From the cell containing the given text, extract its center point as (x, y) coordinate. 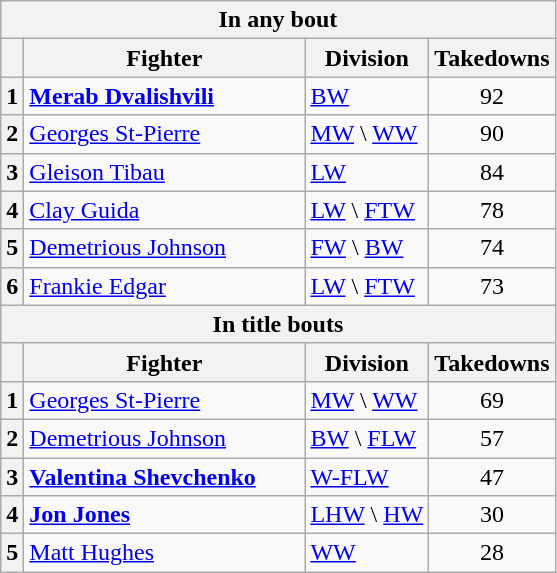
30 (492, 515)
FW \ BW (367, 248)
90 (492, 134)
84 (492, 172)
47 (492, 477)
74 (492, 248)
73 (492, 286)
Clay Guida (164, 210)
Gleison Tibau (164, 172)
57 (492, 438)
Matt Hughes (164, 553)
LW (367, 172)
In title bouts (278, 324)
W-FLW (367, 477)
Merab Dvalishvili (164, 96)
92 (492, 96)
69 (492, 400)
BW \ FLW (367, 438)
WW (367, 553)
6 (12, 286)
Valentina Shevchenko (164, 477)
Frankie Edgar (164, 286)
28 (492, 553)
In any bout (278, 20)
78 (492, 210)
Jon Jones (164, 515)
BW (367, 96)
LHW \ HW (367, 515)
